Return the [x, y] coordinate for the center point of the cell that contains the specified text.  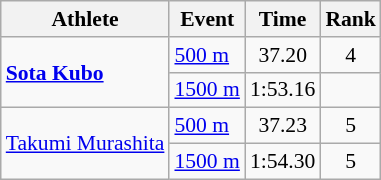
37.20 [282, 55]
Rank [350, 19]
Takumi Murashita [86, 144]
Sota Kubo [86, 72]
1:54.30 [282, 162]
Time [282, 19]
1:53.16 [282, 90]
4 [350, 55]
Event [206, 19]
37.23 [282, 126]
Athlete [86, 19]
